Search for the cell housing the specified text and yield its (x, y) center coordinate. 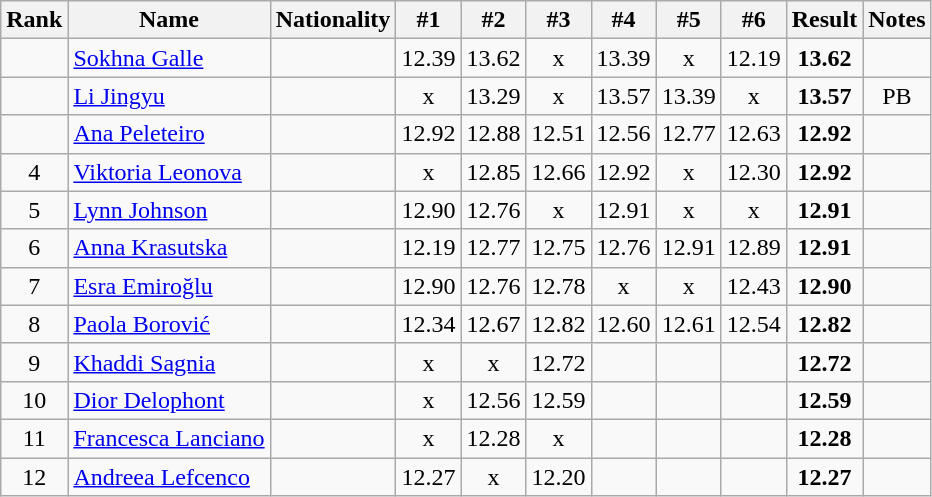
Result (824, 20)
#1 (428, 20)
12 (34, 477)
12.30 (754, 172)
Rank (34, 20)
12.63 (754, 134)
Li Jingyu (169, 96)
Andreea Lefcenco (169, 477)
Sokhna Galle (169, 58)
7 (34, 286)
9 (34, 362)
#5 (688, 20)
Lynn Johnson (169, 210)
12.61 (688, 324)
12.34 (428, 324)
6 (34, 248)
Notes (897, 20)
12.88 (494, 134)
11 (34, 438)
#6 (754, 20)
Francesca Lanciano (169, 438)
Ana Peleteiro (169, 134)
Khaddi Sagnia (169, 362)
12.54 (754, 324)
12.39 (428, 58)
12.85 (494, 172)
12.60 (624, 324)
12.51 (558, 134)
Paola Borović (169, 324)
12.43 (754, 286)
12.66 (558, 172)
12.75 (558, 248)
12.20 (558, 477)
13.29 (494, 96)
Dior Delophont (169, 400)
PB (897, 96)
#4 (624, 20)
Name (169, 20)
Esra Emiroğlu (169, 286)
12.89 (754, 248)
#2 (494, 20)
4 (34, 172)
5 (34, 210)
12.67 (494, 324)
Anna Krasutska (169, 248)
12.78 (558, 286)
8 (34, 324)
Viktoria Leonova (169, 172)
Nationality (333, 20)
10 (34, 400)
#3 (558, 20)
